Locate the cell with the specified text and output its (X, Y) center coordinate. 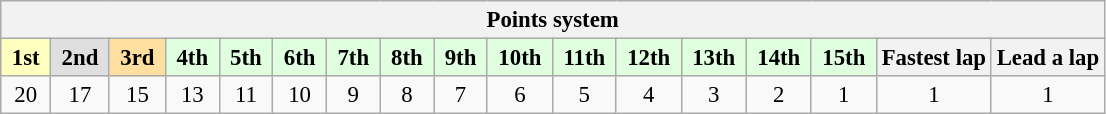
4th (192, 58)
8 (407, 95)
14th (778, 58)
1st (26, 58)
7th (353, 58)
6th (300, 58)
Points system (553, 20)
12th (648, 58)
6 (520, 95)
5 (584, 95)
Fastest lap (934, 58)
10th (520, 58)
5th (246, 58)
13 (192, 95)
10 (300, 95)
15th (844, 58)
2 (778, 95)
20 (26, 95)
7 (461, 95)
4 (648, 95)
2nd (80, 58)
3rd (137, 58)
9th (461, 58)
17 (80, 95)
11th (584, 58)
8th (407, 58)
Lead a lap (1048, 58)
13th (714, 58)
11 (246, 95)
3 (714, 95)
15 (137, 95)
9 (353, 95)
